Search for the cell housing the specified text and yield its (X, Y) center coordinate. 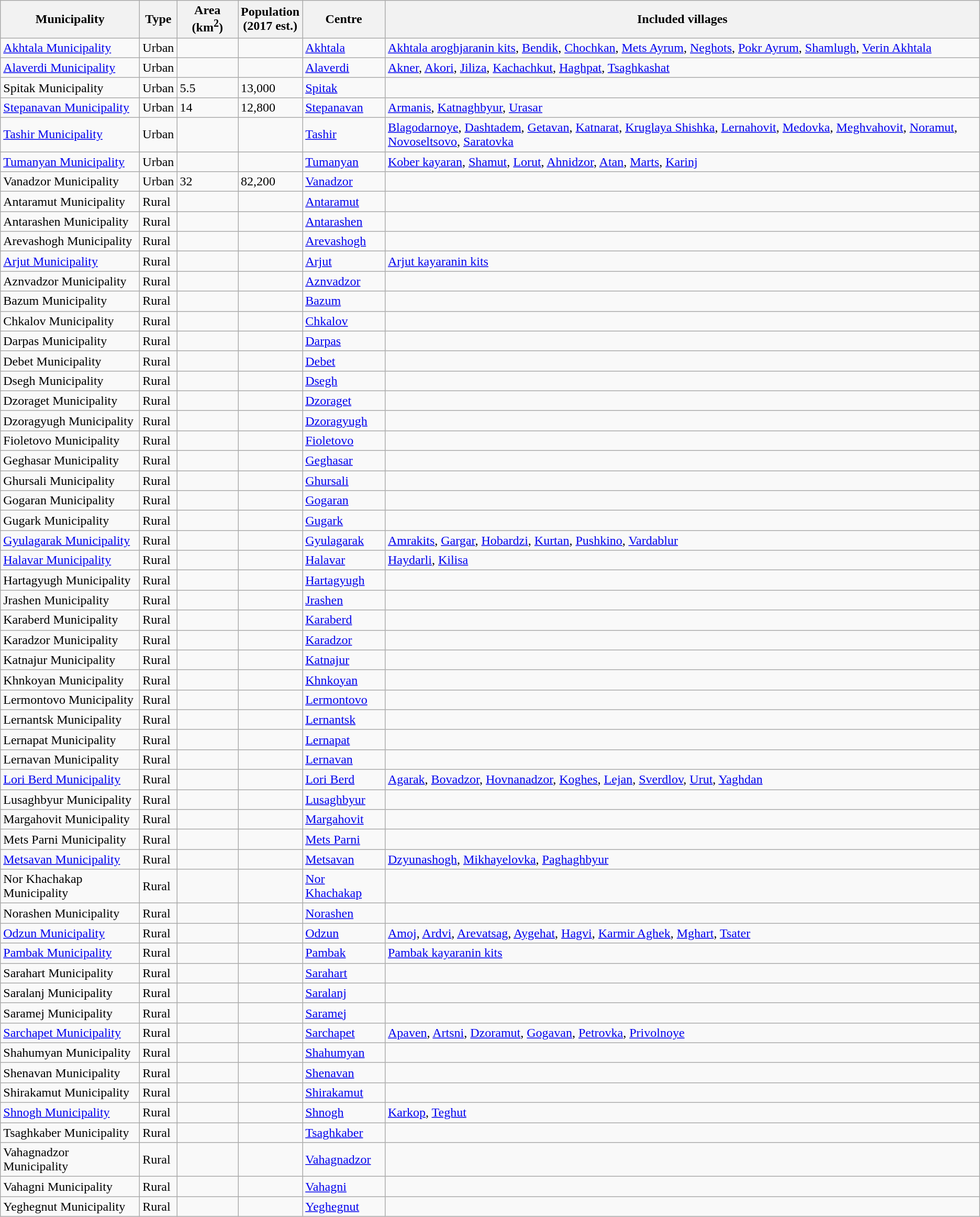
Shahumyan (344, 1053)
Halavar (344, 560)
Vahagnadzor Municipality (70, 1159)
Sarahart (344, 973)
Apaven, Artsni, Dzoramut, Gogavan, Petrovka, Privolnoye (682, 1033)
Dzoragyugh Municipality (70, 421)
Karaberd Municipality (70, 620)
Ghursali (344, 481)
Antarashen Municipality (70, 222)
Lermontovo Municipality (70, 700)
Odzun (344, 933)
Amoj, Ardvi, Arevatsag, Aygehat, Hagvi, Karmir Aghek, Mghart, Tsater (682, 933)
Spitak (344, 87)
Gyulagarak (344, 540)
Bazum Municipality (70, 301)
Lusaghbyur Municipality (70, 800)
Norashen (344, 913)
Odzun Municipality (70, 933)
Kober kayaran, Shamut, Lorut, Ahnidzor, Atan, Marts, Karinj (682, 162)
Arevashogh Municipality (70, 241)
Karkop, Teghut (682, 1113)
Tsaghkaber (344, 1133)
Lernavan (344, 759)
82,200 (270, 182)
Lernavan Municipality (70, 759)
Dsegh (344, 381)
Shahumyan Municipality (70, 1053)
Lori Berd (344, 780)
Akhtala (344, 48)
Included villages (682, 19)
Shirakamut Municipality (70, 1092)
Tumanyan Municipality (70, 162)
Stepanavan (344, 107)
Stepanavan Municipality (70, 107)
Lernantsk Municipality (70, 720)
Vahagni Municipality (70, 1187)
Sarahart Municipality (70, 973)
Arjut kayaranin kits (682, 261)
Alaverdi (344, 68)
Geghasar (344, 461)
Saramej Municipality (70, 1013)
Antaramut Municipality (70, 202)
Gogaran (344, 501)
Chkalov (344, 321)
Tsaghkaber Municipality (70, 1133)
Karadzor Municipality (70, 640)
Alaverdi Municipality (70, 68)
Lori Berd Municipality (70, 780)
Vanadzor (344, 182)
Shirakamut (344, 1092)
14 (207, 107)
Dsegh Municipality (70, 381)
Ghursali Municipality (70, 481)
Mets Parni (344, 839)
Khnkoyan (344, 680)
Metsavan (344, 859)
Katnajur (344, 660)
Fioletovo Municipality (70, 440)
Tumanyan (344, 162)
5.5 (207, 87)
32 (207, 182)
Darpas Municipality (70, 341)
Antarashen (344, 222)
Pambak Municipality (70, 953)
Dzyunashogh, Mikhayelovka, Paghaghbyur (682, 859)
Haydarli, Kilisa (682, 560)
Gugark Municipality (70, 521)
Saralanj Municipality (70, 993)
Centre (344, 19)
Tashir (344, 135)
Metsavan Municipality (70, 859)
Jrashen Municipality (70, 600)
Spitak Municipality (70, 87)
Area (km2) (207, 19)
Mets Parni Municipality (70, 839)
Margahovit Municipality (70, 820)
Arjut Municipality (70, 261)
Pambak kayaranin kits (682, 953)
Saralanj (344, 993)
Dzoraget (344, 401)
13,000 (270, 87)
Hartagyugh (344, 580)
Arevashogh (344, 241)
Antaramut (344, 202)
Tashir Municipality (70, 135)
Katnajur Municipality (70, 660)
Blagodarnoye, Dashtadem, Getavan, Katnarat, Kruglaya Shishka, Lernahovit, Medovka, Meghvahovit, Noramut, Novoseltsovo, Saratovka (682, 135)
Lernapat Municipality (70, 739)
Akhtala aroghjaranin kits, Bendik, Chochkan, Mets Ayrum, Neghots, Pokr Ayrum, Shamlugh, Verin Akhtala (682, 48)
Chkalov Municipality (70, 321)
Yeghegnut Municipality (70, 1207)
Debet (344, 361)
Nor Khachakap Municipality (70, 886)
Jrashen (344, 600)
Pambak (344, 953)
Vanadzor Municipality (70, 182)
Lernantsk (344, 720)
Shnogh (344, 1113)
Agarak, Bovadzor, Hovnanadzor, Koghes, Lejan, Sverdlov, Urut, Yaghdan (682, 780)
Armanis, Katnaghbyur, Urasar (682, 107)
Darpas (344, 341)
Gugark (344, 521)
Khnkoyan Municipality (70, 680)
Fioletovo (344, 440)
Dzoragyugh (344, 421)
12,800 (270, 107)
Debet Municipality (70, 361)
Aznvadzor Municipality (70, 281)
Yeghegnut (344, 1207)
Aznvadzor (344, 281)
Dzoraget Municipality (70, 401)
Vahagni (344, 1187)
Margahovit (344, 820)
Arjut (344, 261)
Akhtala Municipality (70, 48)
Karadzor (344, 640)
Gyulagarak Municipality (70, 540)
Sarchapet (344, 1033)
Karaberd (344, 620)
Sarchapet Municipality (70, 1033)
Population(2017 est.) (270, 19)
Shenavan (344, 1072)
Gogaran Municipality (70, 501)
Municipality (70, 19)
Akner, Akori, Jiliza, Kachachkut, Haghpat, Tsaghkashat (682, 68)
Norashen Municipality (70, 913)
Lermontovo (344, 700)
Bazum (344, 301)
Hartagyugh Municipality (70, 580)
Halavar Municipality (70, 560)
Nor Khachakap (344, 886)
Shenavan Municipality (70, 1072)
Lusaghbyur (344, 800)
Geghasar Municipality (70, 461)
Vahagnadzor (344, 1159)
Saramej (344, 1013)
Shnogh Municipality (70, 1113)
Amrakits, Gargar, Hobardzi, Kurtan, Pushkino, Vardablur (682, 540)
Type (158, 19)
Lernapat (344, 739)
